Extract the (X, Y) coordinate from the center of the cell holding the provided text.  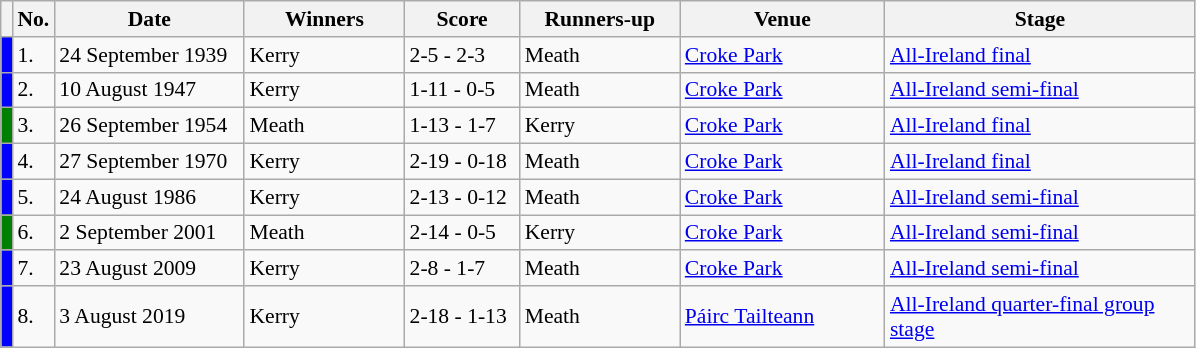
2-8 - 1-7 (462, 269)
2 September 2001 (149, 233)
1. (33, 55)
7. (33, 269)
Páirc Tailteann (782, 316)
All-Ireland quarter-final group stage (1040, 316)
27 September 1970 (149, 162)
Venue (782, 19)
Winners (324, 19)
Stage (1040, 19)
8. (33, 316)
2-19 - 0-18 (462, 162)
2-18 - 1-13 (462, 316)
4. (33, 162)
26 September 1954 (149, 126)
3 August 2019 (149, 316)
3. (33, 126)
2. (33, 90)
1-13 - 1-7 (462, 126)
Runners-up (600, 19)
Date (149, 19)
10 August 1947 (149, 90)
Score (462, 19)
2-13 - 0-12 (462, 197)
2-5 - 2-3 (462, 55)
23 August 2009 (149, 269)
No. (33, 19)
24 August 1986 (149, 197)
6. (33, 233)
24 September 1939 (149, 55)
2-14 - 0-5 (462, 233)
1-11 - 0-5 (462, 90)
5. (33, 197)
